Identify which cell holds the provided text, then report its (x, y) central coordinate. 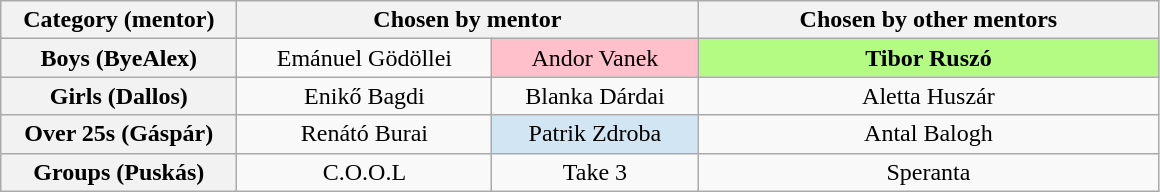
Over 25s (Gáspár) (119, 134)
Chosen by mentor (468, 20)
Emánuel Gödöllei (364, 58)
Aletta Huszár (928, 96)
Antal Balogh (928, 134)
Speranta (928, 172)
Boys (ByeAlex) (119, 58)
Renátó Burai (364, 134)
Groups (Puskás) (119, 172)
Category (mentor) (119, 20)
Tibor Ruszó (928, 58)
Chosen by other mentors (928, 20)
Girls (Dallos) (119, 96)
C.O.O.L (364, 172)
Andor Vanek (595, 58)
Take 3 (595, 172)
Blanka Dárdai (595, 96)
Enikő Bagdi (364, 96)
Patrik Zdroba (595, 134)
